Detect which cell encompasses the target text, then output its (X, Y) center coordinate. 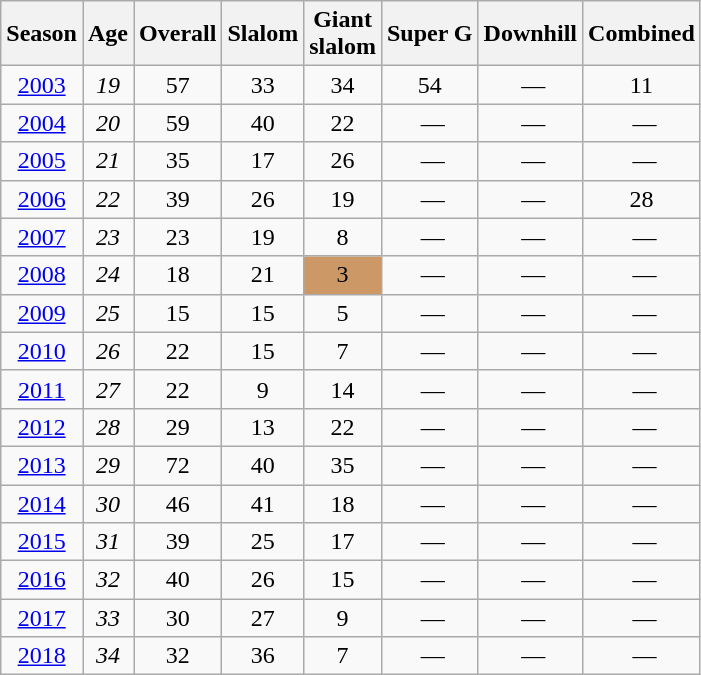
36 (263, 656)
31 (108, 542)
2018 (42, 656)
2004 (42, 123)
2016 (42, 580)
2012 (42, 427)
20 (108, 123)
2013 (42, 465)
14 (343, 389)
2003 (42, 85)
2009 (42, 313)
2007 (42, 237)
Age (108, 34)
Super G (430, 34)
8 (343, 237)
41 (263, 503)
2008 (42, 275)
72 (178, 465)
2006 (42, 199)
54 (430, 85)
2011 (42, 389)
24 (108, 275)
11 (642, 85)
Downhill (530, 34)
Slalom (263, 34)
2015 (42, 542)
3 (343, 275)
46 (178, 503)
57 (178, 85)
13 (263, 427)
Season (42, 34)
Overall (178, 34)
5 (343, 313)
2010 (42, 351)
2017 (42, 618)
Giantslalom (343, 34)
59 (178, 123)
Combined (642, 34)
2014 (42, 503)
2005 (42, 161)
